Scan for the cell matching the given text and deliver its (x, y) coordinate at center. 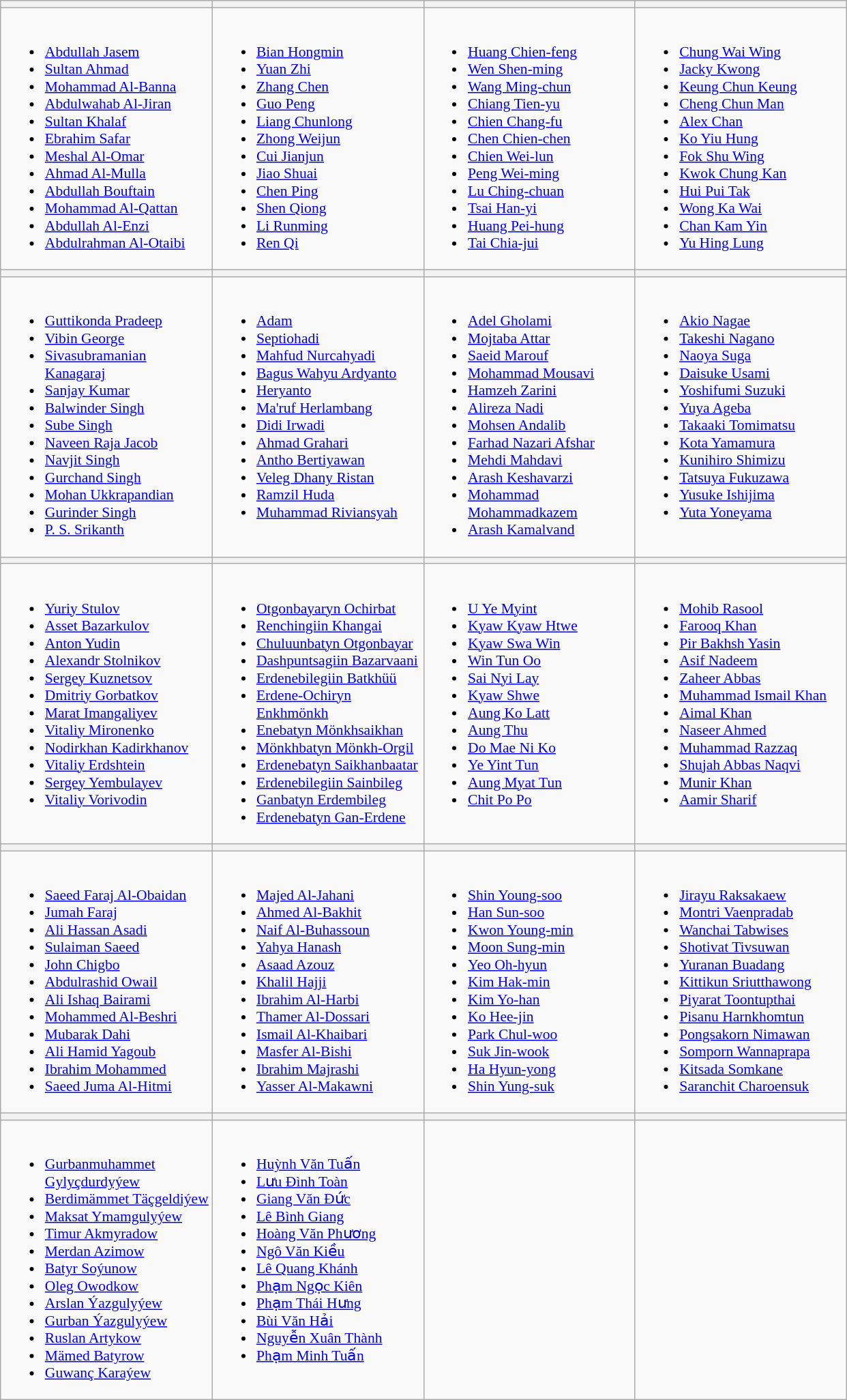
Chung Wai WingJacky KwongKeung Chun KeungCheng Chun ManAlex ChanKo Yiu HungFok Shu WingKwok Chung KanHui Pui TakWong Ka WaiChan Kam YinYu Hing Lung (741, 139)
Shin Young-sooHan Sun-sooKwon Young-minMoon Sung-minYeo Oh-hyunKim Hak-minKim Yo-hanKo Hee-jinPark Chul-wooSuk Jin-wookHa Hyun-yongShin Yung-suk (529, 982)
U Ye MyintKyaw Kyaw HtweKyaw Swa WinWin Tun OoSai Nyi LayKyaw ShweAung Ko LattAung ThuDo Mae Ni KoYe Yint TunAung Myat TunChit Po Po (529, 704)
Bian HongminYuan ZhiZhang ChenGuo PengLiang ChunlongZhong WeijunCui JianjunJiao ShuaiChen PingShen QiongLi RunmingRen Qi (318, 139)
